Locate the cell with the specified text and output its (X, Y) center coordinate. 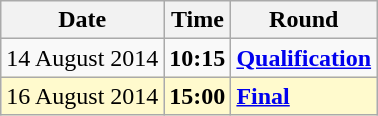
10:15 (198, 58)
14 August 2014 (82, 58)
Qualification (304, 58)
Final (304, 96)
Date (82, 20)
15:00 (198, 96)
Time (198, 20)
16 August 2014 (82, 96)
Round (304, 20)
